Output the [x, y] coordinate of the center of the cell containing the given text.  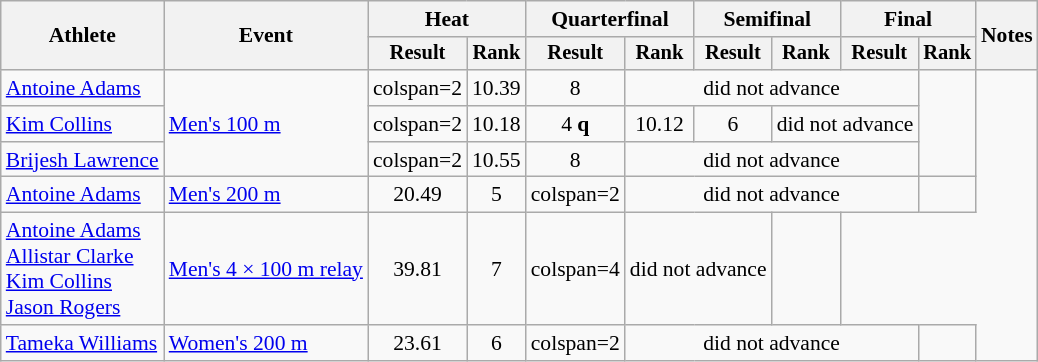
Men's 100 m [266, 124]
Quarterfinal [610, 19]
39.81 [418, 269]
Event [266, 36]
Semifinal [767, 19]
Antoine AdamsAllistar ClarkeKim CollinsJason Rogers [82, 269]
Heat [447, 19]
Men's 4 × 100 m relay [266, 269]
23.61 [418, 343]
20.49 [418, 195]
10.12 [660, 124]
4 q [576, 124]
10.55 [496, 160]
Kim Collins [82, 124]
Women's 200 m [266, 343]
Athlete [82, 36]
colspan=4 [576, 269]
Brijesh Lawrence [82, 160]
5 [496, 195]
10.18 [496, 124]
Tameka Williams [82, 343]
Final [908, 19]
Notes [1007, 36]
10.39 [496, 88]
7 [496, 269]
Men's 200 m [266, 195]
